Output the (X, Y) coordinate of the center of the cell containing the given text.  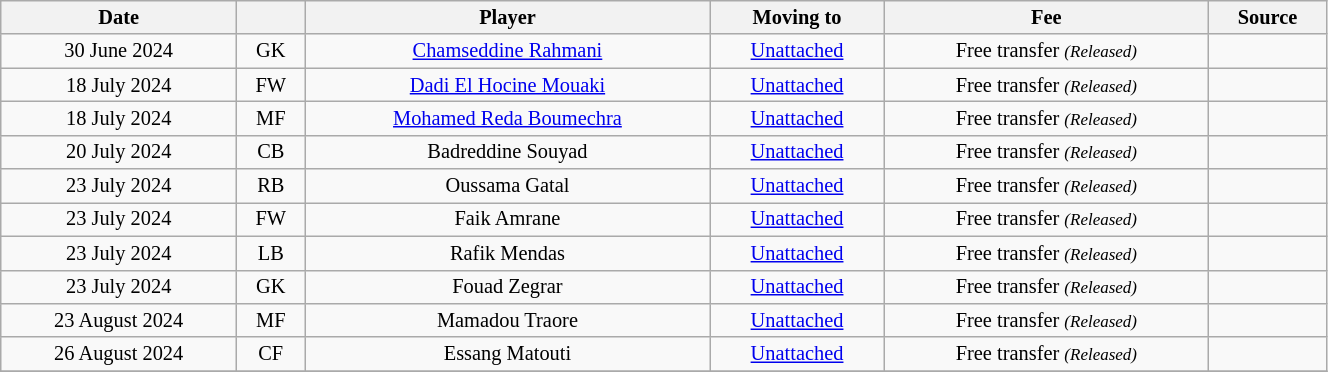
Mamadou Traore (508, 320)
RB (271, 186)
LB (271, 253)
Source (1268, 17)
CB (271, 152)
Date (119, 17)
Mohamed Reda Boumechra (508, 118)
Moving to (797, 17)
30 June 2024 (119, 51)
Badreddine Souyad (508, 152)
CF (271, 354)
20 July 2024 (119, 152)
Player (508, 17)
Fouad Zegrar (508, 287)
Essang Matouti (508, 354)
Faik Amrane (508, 219)
26 August 2024 (119, 354)
Fee (1046, 17)
23 August 2024 (119, 320)
Chamseddine Rahmani (508, 51)
Oussama Gatal (508, 186)
Dadi El Hocine Mouaki (508, 85)
Rafik Mendas (508, 253)
